Output the [X, Y] coordinate of the center of the cell containing the given text.  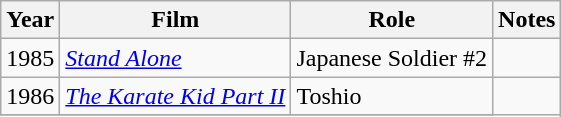
Toshio [392, 96]
1986 [30, 96]
Role [392, 20]
The Karate Kid Part II [176, 96]
Notes [527, 20]
Year [30, 20]
Stand Alone [176, 58]
Film [176, 20]
Japanese Soldier #2 [392, 58]
1985 [30, 58]
